Search for the cell housing the specified text and yield its (x, y) center coordinate. 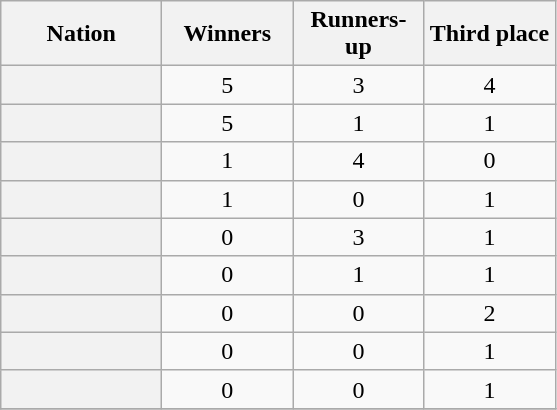
Third place (490, 34)
Winners (228, 34)
2 (490, 313)
Nation (82, 34)
Runners-up (358, 34)
